Scan for the cell matching the given text and deliver its [x, y] coordinate at center. 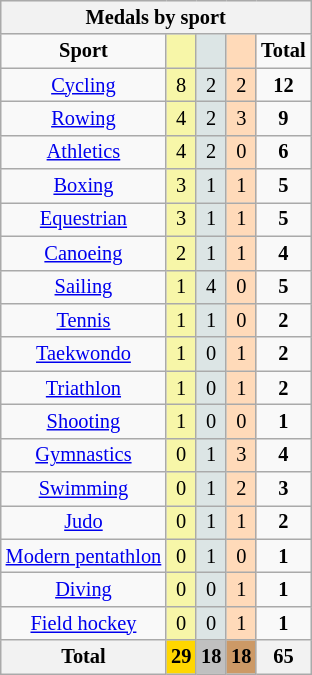
Rowing [84, 118]
Gymnastics [84, 455]
Diving [84, 589]
Canoeing [84, 253]
Shooting [84, 421]
6 [283, 152]
8 [181, 85]
Swimming [84, 489]
Sailing [84, 287]
Cycling [84, 85]
12 [283, 85]
9 [283, 118]
Modern pentathlon [84, 556]
Tennis [84, 320]
Athletics [84, 152]
Judo [84, 522]
29 [181, 657]
Sport [84, 51]
Equestrian [84, 219]
Triathlon [84, 388]
65 [283, 657]
Boxing [84, 186]
Taekwondo [84, 354]
Medals by sport [156, 17]
Field hockey [84, 623]
